Scan for the cell matching the given text and deliver its (x, y) coordinate at center. 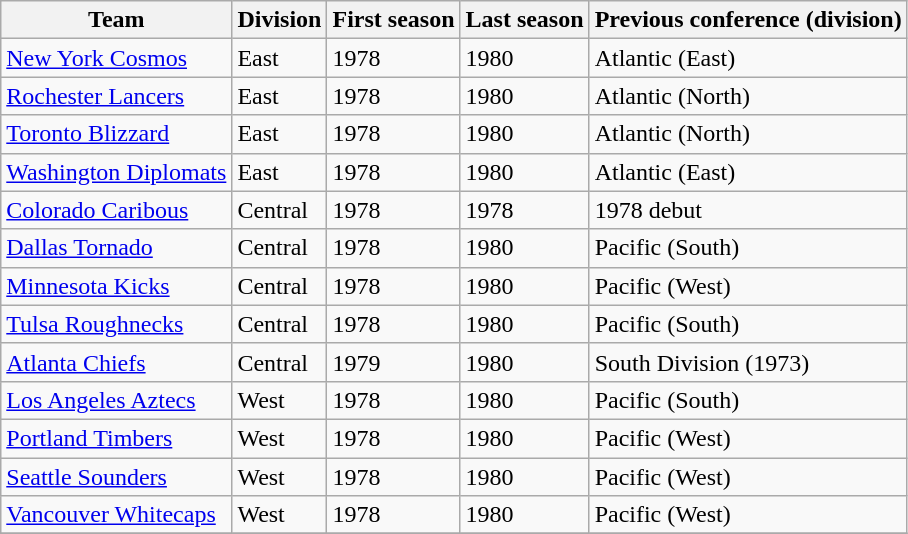
Rochester Lancers (116, 96)
Team (116, 20)
Vancouver Whitecaps (116, 515)
Tulsa Roughnecks (116, 324)
Previous conference (division) (748, 20)
Colorado Caribous (116, 210)
Portland Timbers (116, 438)
Dallas Tornado (116, 248)
Los Angeles Aztecs (116, 400)
New York Cosmos (116, 58)
South Division (1973) (748, 362)
Division (280, 20)
Last season (524, 20)
1979 (394, 362)
Atlanta Chiefs (116, 362)
First season (394, 20)
Minnesota Kicks (116, 286)
Washington Diplomats (116, 172)
Seattle Sounders (116, 477)
Toronto Blizzard (116, 134)
1978 debut (748, 210)
